Output the (X, Y) coordinate of the center of the cell containing the given text.  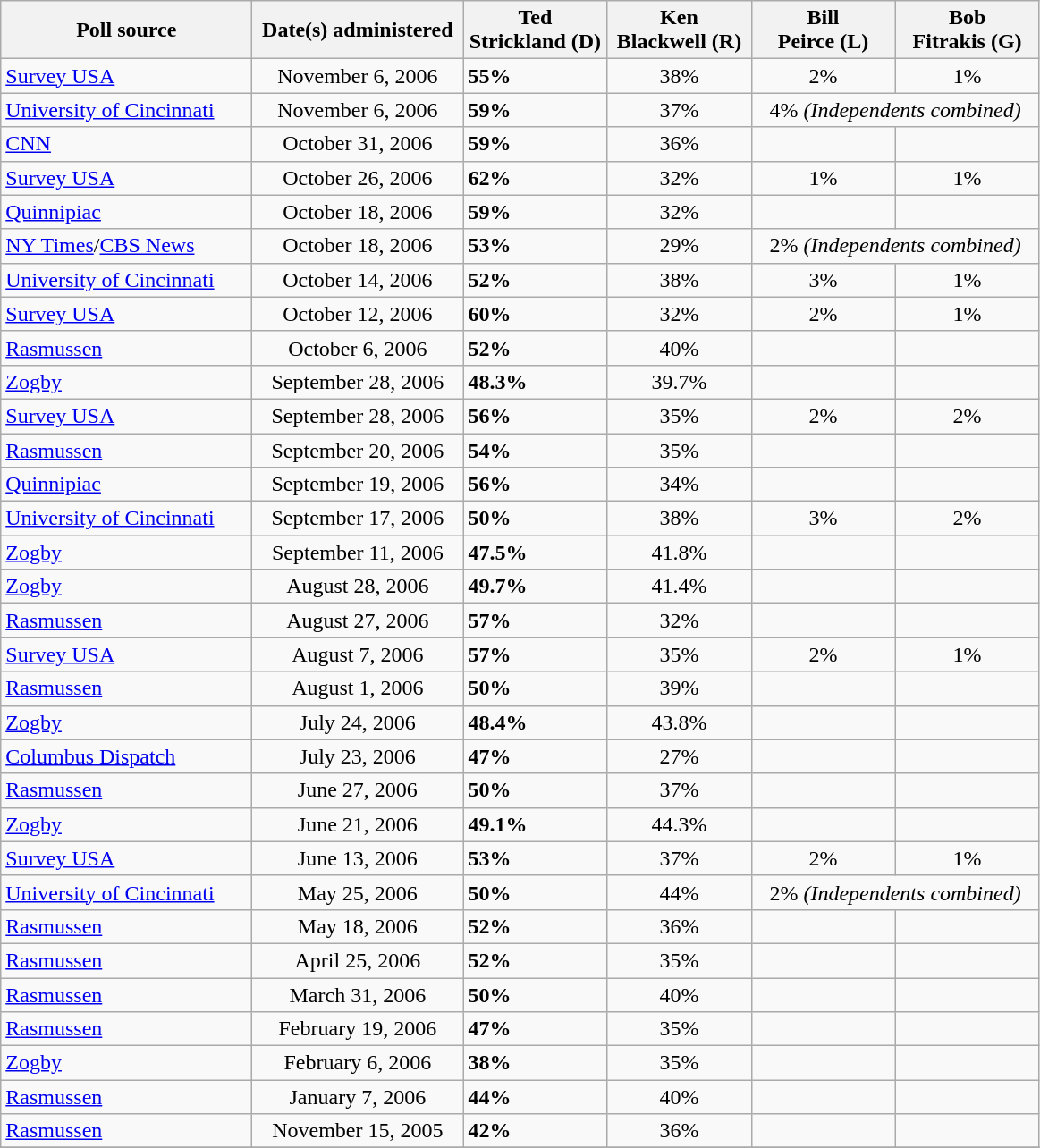
55% (535, 76)
BillPeirce (L) (823, 30)
October 6, 2006 (358, 348)
41.8% (680, 553)
Poll source (127, 30)
Columbus Dispatch (127, 756)
NY Times/CBS News (127, 246)
47.5% (535, 553)
54% (535, 450)
34% (680, 485)
48.4% (535, 722)
August 28, 2006 (358, 587)
October 31, 2006 (358, 144)
March 31, 2006 (358, 995)
May 25, 2006 (358, 892)
62% (535, 178)
June 21, 2006 (358, 824)
September 17, 2006 (358, 519)
July 23, 2006 (358, 756)
39.7% (680, 382)
September 20, 2006 (358, 450)
August 27, 2006 (358, 620)
September 19, 2006 (358, 485)
4% (Independents combined) (895, 110)
BobFitrakis (G) (968, 30)
27% (680, 756)
June 13, 2006 (358, 858)
TedStrickland (D) (535, 30)
July 24, 2006 (358, 722)
November 15, 2005 (358, 1131)
CNN (127, 144)
41.4% (680, 587)
43.8% (680, 722)
48.3% (535, 382)
September 11, 2006 (358, 553)
August 7, 2006 (358, 654)
42% (535, 1131)
39% (680, 688)
August 1, 2006 (358, 688)
January 7, 2006 (358, 1097)
29% (680, 246)
February 6, 2006 (358, 1063)
KenBlackwell (R) (680, 30)
44.3% (680, 824)
60% (535, 314)
Date(s) administered (358, 30)
49.7% (535, 587)
October 12, 2006 (358, 314)
May 18, 2006 (358, 926)
October 26, 2006 (358, 178)
April 25, 2006 (358, 960)
June 27, 2006 (358, 790)
October 14, 2006 (358, 280)
February 19, 2006 (358, 1029)
49.1% (535, 824)
